Pinpoint the cell where the given text exists, returning its (x, y) midpoint coordinate. 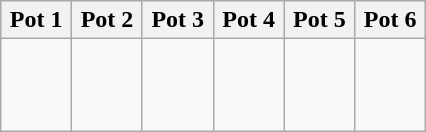
Pot 6 (390, 20)
Pot 4 (248, 20)
Pot 1 (36, 20)
Pot 3 (178, 20)
Pot 5 (320, 20)
Pot 2 (108, 20)
